Provide the (x, y) coordinate of the cell's center where the given text is located.  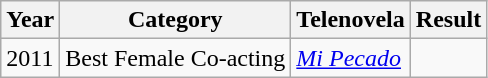
Result (448, 20)
Category (176, 20)
Year (30, 20)
Telenovela (351, 20)
Best Female Co-acting (176, 58)
Mi Pecado (351, 58)
2011 (30, 58)
